Locate the cell with the specified text and output its (X, Y) center coordinate. 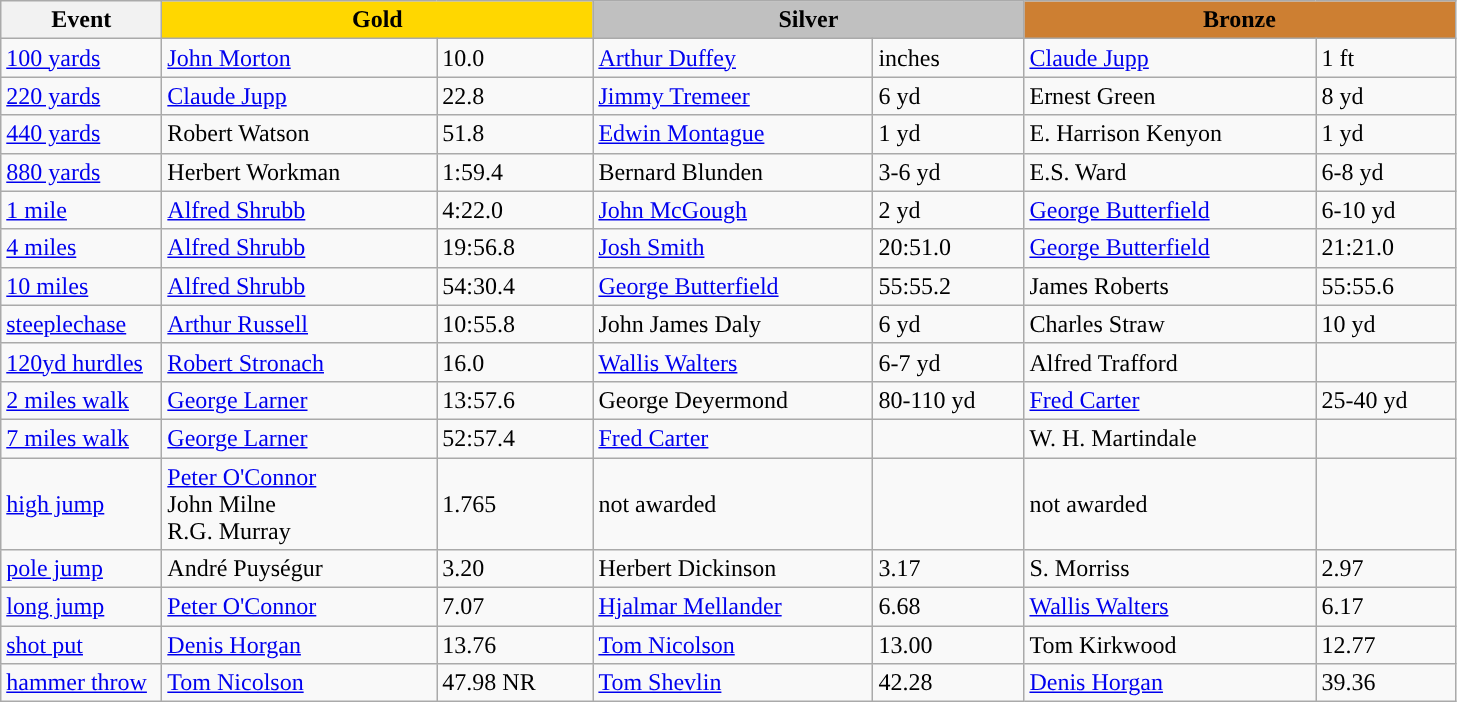
120yd hurdles (82, 362)
10:55.8 (515, 324)
47.98 NR (515, 683)
Charles Straw (1170, 324)
54:30.4 (515, 286)
21:21.0 (1386, 248)
3.20 (515, 569)
Hjalmar Mellander (733, 607)
2.97 (1386, 569)
E.S. Ward (1170, 172)
E. Harrison Kenyon (1170, 134)
6-7 yd (948, 362)
Jimmy Tremeer (733, 96)
1 ft (1386, 58)
shot put (82, 645)
6-10 yd (1386, 210)
Herbert Workman (300, 172)
880 yards (82, 172)
Event (82, 20)
steeplechase (82, 324)
3-6 yd (948, 172)
8 yd (1386, 96)
13.00 (948, 645)
hammer throw (82, 683)
10 miles (82, 286)
20:51.0 (948, 248)
55:55.6 (1386, 286)
440 yards (82, 134)
John Morton (300, 58)
Ernest Green (1170, 96)
Herbert Dickinson (733, 569)
6.68 (948, 607)
16.0 (515, 362)
42.28 (948, 683)
3.17 (948, 569)
Bernard Blunden (733, 172)
7 miles walk (82, 438)
7.07 (515, 607)
James Roberts (1170, 286)
Peter O'Connor John Milne R.G. Murray (300, 504)
Josh Smith (733, 248)
2 miles walk (82, 400)
10.0 (515, 58)
Bronze (1240, 20)
10 yd (1386, 324)
19:56.8 (515, 248)
1.765 (515, 504)
Tom Kirkwood (1170, 645)
1 mile (82, 210)
Arthur Duffey (733, 58)
220 yards (82, 96)
22.8 (515, 96)
51.8 (515, 134)
39.36 (1386, 683)
100 yards (82, 58)
25-40 yd (1386, 400)
Alfred Trafford (1170, 362)
12.77 (1386, 645)
4 miles (82, 248)
Gold (378, 20)
13:57.6 (515, 400)
John James Daly (733, 324)
S. Morriss (1170, 569)
pole jump (82, 569)
52:57.4 (515, 438)
6.17 (1386, 607)
4:22.0 (515, 210)
1:59.4 (515, 172)
Edwin Montague (733, 134)
inches (948, 58)
80-110 yd (948, 400)
6-8 yd (1386, 172)
high jump (82, 504)
13.76 (515, 645)
Peter O'Connor (300, 607)
Robert Stronach (300, 362)
John McGough (733, 210)
André Puységur (300, 569)
W. H. Martindale (1170, 438)
Silver (808, 20)
George Deyermond (733, 400)
long jump (82, 607)
Robert Watson (300, 134)
2 yd (948, 210)
Tom Shevlin (733, 683)
55:55.2 (948, 286)
Arthur Russell (300, 324)
